Locate the cell with the specified text and output its [x, y] center coordinate. 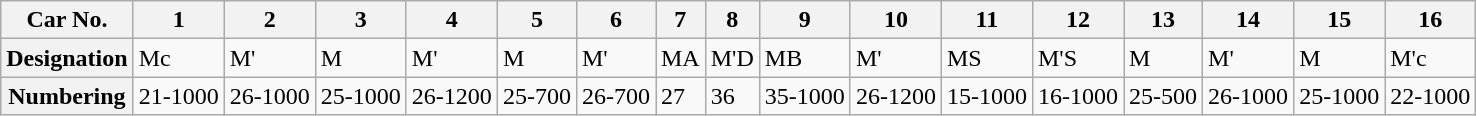
2 [270, 20]
16-1000 [1078, 96]
6 [616, 20]
Mc [178, 58]
Car No. [67, 20]
35-1000 [804, 96]
27 [681, 96]
1 [178, 20]
Numbering [67, 96]
10 [896, 20]
15-1000 [986, 96]
8 [732, 20]
MB [804, 58]
12 [1078, 20]
9 [804, 20]
11 [986, 20]
3 [360, 20]
25-700 [536, 96]
4 [452, 20]
7 [681, 20]
13 [1164, 20]
22-1000 [1430, 96]
Designation [67, 58]
26-700 [616, 96]
M'D [732, 58]
M'S [1078, 58]
5 [536, 20]
14 [1248, 20]
MA [681, 58]
M'c [1430, 58]
25-500 [1164, 96]
21-1000 [178, 96]
16 [1430, 20]
15 [1340, 20]
36 [732, 96]
MS [986, 58]
